Detect which cell encompasses the target text, then output its [x, y] center coordinate. 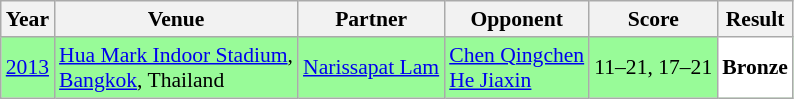
Year [28, 19]
Narissapat Lam [371, 68]
Chen Qingchen He Jiaxin [516, 68]
Score [653, 19]
2013 [28, 68]
Hua Mark Indoor Stadium,Bangkok, Thailand [176, 68]
Opponent [516, 19]
Result [755, 19]
Partner [371, 19]
Bronze [755, 68]
Venue [176, 19]
11–21, 17–21 [653, 68]
